Find where the given text appears and provide that cell's center as [X, Y] coordinate. 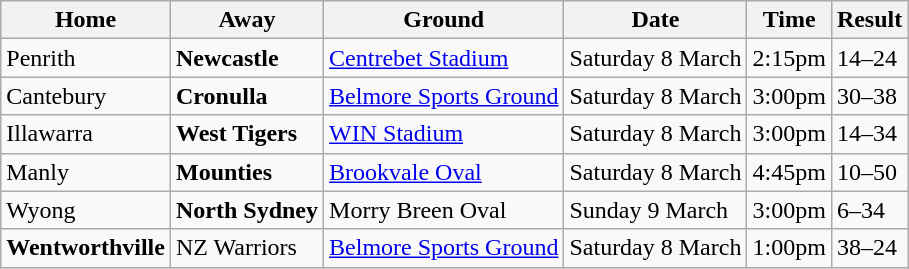
30–38 [869, 96]
6–34 [869, 210]
Away [246, 20]
Date [656, 20]
NZ Warriors [246, 248]
10–50 [869, 172]
Wentworthville [86, 248]
North Sydney [246, 210]
Illawarra [86, 134]
WIN Stadium [444, 134]
Mounties [246, 172]
4:45pm [789, 172]
Ground [444, 20]
Cronulla [246, 96]
Newcastle [246, 58]
Cantebury [86, 96]
Penrith [86, 58]
2:15pm [789, 58]
14–24 [869, 58]
West Tigers [246, 134]
Sunday 9 March [656, 210]
Brookvale Oval [444, 172]
14–34 [869, 134]
Morry Breen Oval [444, 210]
Centrebet Stadium [444, 58]
38–24 [869, 248]
Time [789, 20]
Wyong [86, 210]
1:00pm [789, 248]
Home [86, 20]
Manly [86, 172]
Result [869, 20]
